Extract the [X, Y] coordinate from the center of the cell holding the provided text.  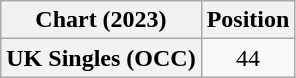
Chart (2023) [101, 20]
UK Singles (OCC) [101, 58]
44 [248, 58]
Position [248, 20]
